For the text-containing cell, return its midpoint in [X, Y] coordinate format. 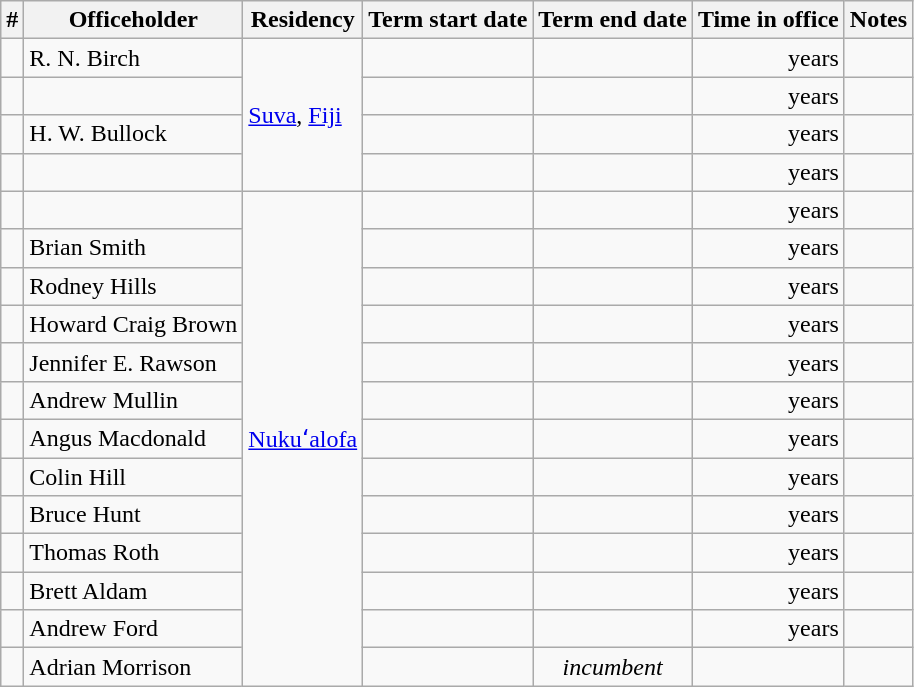
R. N. Birch [134, 58]
Suva, Fiji [303, 115]
Thomas Roth [134, 553]
Brett Aldam [134, 591]
# [12, 20]
Officeholder [134, 20]
Bruce Hunt [134, 515]
Brian Smith [134, 248]
incumbent [613, 667]
Term end date [613, 20]
Time in office [768, 20]
Colin Hill [134, 477]
Andrew Mullin [134, 400]
Jennifer E. Rawson [134, 362]
Angus Macdonald [134, 438]
Term start date [448, 20]
Adrian Morrison [134, 667]
Nukuʻalofa [303, 438]
Notes [878, 20]
Residency [303, 20]
Rodney Hills [134, 286]
Andrew Ford [134, 629]
Howard Craig Brown [134, 324]
H. W. Bullock [134, 134]
